Pinpoint the cell where the given text exists, returning its (x, y) midpoint coordinate. 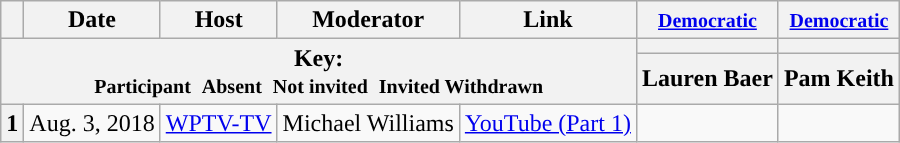
Michael Williams (368, 123)
Date (92, 20)
Key: Participant Absent Not invited Invited Withdrawn (319, 72)
Host (218, 20)
Lauren Baer (707, 78)
Pam Keith (838, 78)
Link (548, 20)
WPTV-TV (218, 123)
1 (12, 123)
Moderator (368, 20)
Aug. 3, 2018 (92, 123)
YouTube (Part 1) (548, 123)
